Provide the (x, y) coordinate of the cell's center where the given text is located.  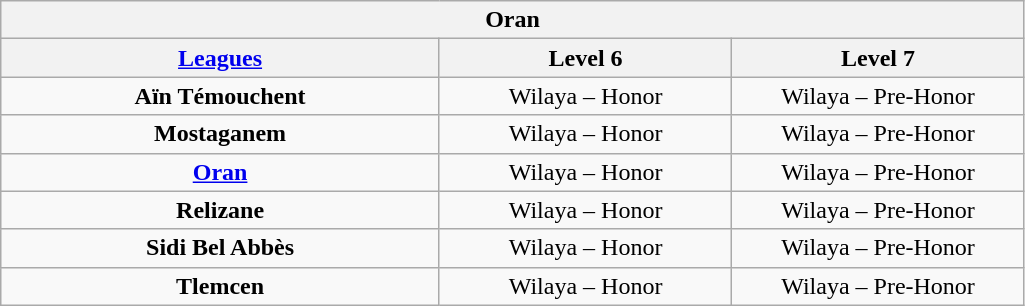
Leagues (220, 58)
Sidi Bel Abbès (220, 248)
Level 6 (585, 58)
Mostaganem (220, 134)
Level 7 (878, 58)
Tlemcen (220, 286)
Relizane (220, 210)
Aïn Témouchent (220, 96)
